Detect which cell encompasses the target text, then output its (x, y) center coordinate. 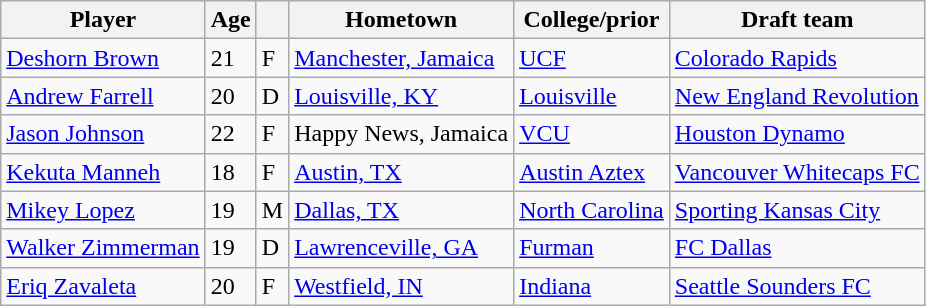
21 (230, 58)
Age (230, 20)
Walker Zimmerman (103, 248)
Lawrenceville, GA (402, 248)
College/prior (592, 20)
Happy News, Jamaica (402, 134)
Indiana (592, 286)
Austin, TX (402, 172)
Andrew Farrell (103, 96)
Mikey Lopez (103, 210)
Draft team (797, 20)
18 (230, 172)
Kekuta Manneh (103, 172)
Jason Johnson (103, 134)
Eriq Zavaleta (103, 286)
Sporting Kansas City (797, 210)
VCU (592, 134)
Louisville, KY (402, 96)
Deshorn Brown (103, 58)
Seattle Sounders FC (797, 286)
Austin Aztex (592, 172)
New England Revolution (797, 96)
Houston Dynamo (797, 134)
Westfield, IN (402, 286)
22 (230, 134)
Colorado Rapids (797, 58)
Dallas, TX (402, 210)
Player (103, 20)
Hometown (402, 20)
FC Dallas (797, 248)
Vancouver Whitecaps FC (797, 172)
M (272, 210)
North Carolina (592, 210)
UCF (592, 58)
Manchester, Jamaica (402, 58)
Louisville (592, 96)
Furman (592, 248)
